Capture the cell that displays the provided text and extract its [x, y] central coordinate. 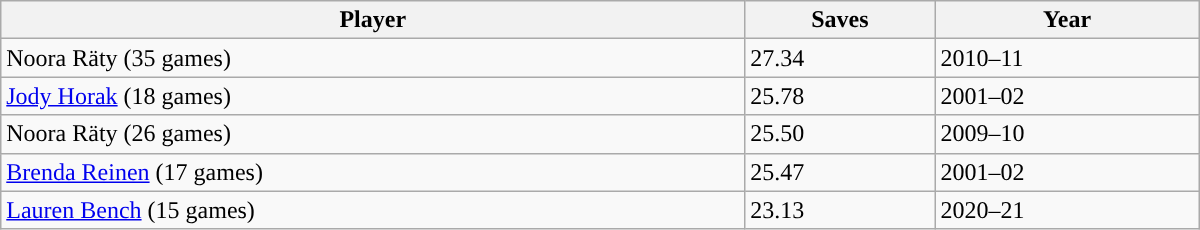
25.78 [840, 96]
Player [373, 20]
25.47 [840, 172]
Year [1067, 20]
23.13 [840, 210]
2010–11 [1067, 58]
Saves [840, 20]
25.50 [840, 134]
Jody Horak (18 games) [373, 96]
27.34 [840, 58]
Lauren Bench (15 games) [373, 210]
2020–21 [1067, 210]
Brenda Reinen (17 games) [373, 172]
Noora Räty (26 games) [373, 134]
2009–10 [1067, 134]
Noora Räty (35 games) [373, 58]
